Identify which cell holds the provided text, then report its (X, Y) central coordinate. 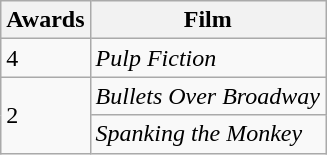
Film (208, 20)
Pulp Fiction (208, 58)
Bullets Over Broadway (208, 96)
Spanking the Monkey (208, 134)
4 (46, 58)
Awards (46, 20)
2 (46, 115)
